Scan for the cell matching the given text and deliver its [x, y] coordinate at center. 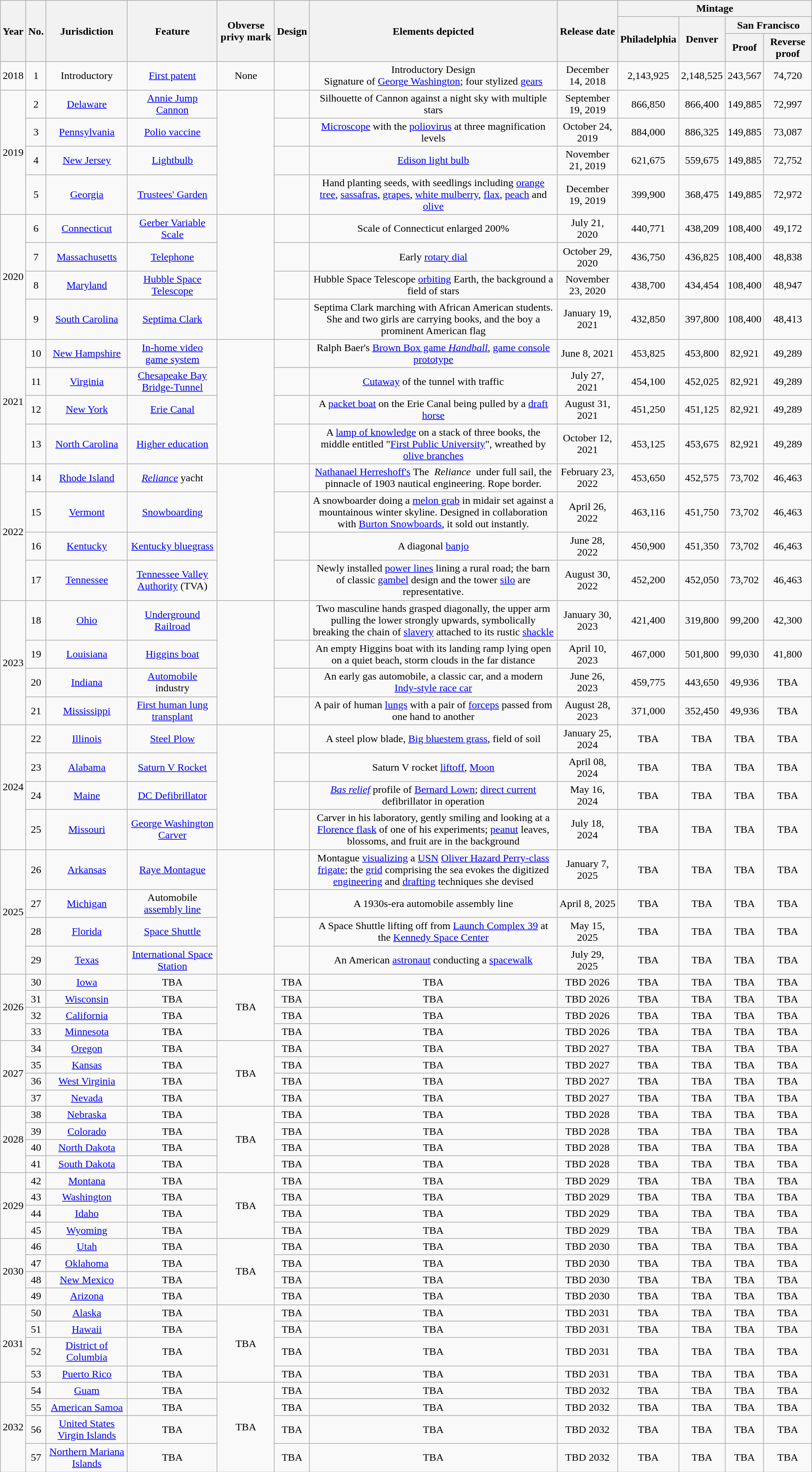
15 [36, 512]
Microscope with the poliovirus at three magnification levels [433, 132]
A steel plow blade, Big bluestem grass, field of soil [433, 739]
Introductory DesignSignature of George Washington; four stylized gears [433, 76]
39 [36, 1131]
432,850 [648, 319]
2030 [13, 1272]
29 [36, 960]
73,087 [788, 132]
Colorado [87, 1131]
August 28, 2023 [587, 711]
Alaska [87, 1313]
July 21, 2020 [587, 228]
49 [36, 1296]
450,900 [648, 546]
30 [36, 982]
Philadelphia [648, 39]
8 [36, 285]
99,030 [744, 654]
21 [36, 711]
467,000 [648, 654]
Septima Clark [173, 319]
7 [36, 257]
Florida [87, 932]
72,752 [788, 161]
Underground Railroad [173, 620]
Wyoming [87, 1230]
50 [36, 1313]
Steel Plow [173, 739]
Nathanael Herreshoff's The Reliance under full sail, the pinnacle of 1903 nautical engineering. Rope border. [433, 478]
11 [36, 382]
453,825 [648, 353]
57 [36, 1457]
Feature [173, 31]
District of Columbia [87, 1351]
352,450 [702, 711]
28 [36, 932]
20 [36, 682]
38 [36, 1114]
California [87, 1015]
27 [36, 904]
April 26, 2022 [587, 512]
434,454 [702, 285]
Northern Mariana Islands [87, 1457]
Puerto Rico [87, 1374]
453,650 [648, 478]
A Space Shuttle lifting off from Launch Complex 39 at the Kennedy Space Center [433, 932]
2025 [13, 912]
44 [36, 1214]
Guam [87, 1390]
2032 [13, 1427]
North Carolina [87, 444]
May 15, 2025 [587, 932]
Septima Clark marching with African American students. She and two girls are carrying books, and the boy a prominent American flag [433, 319]
48,413 [788, 319]
New York [87, 410]
Saturn V Rocket [173, 767]
George Washington Carver [173, 829]
April 8, 2025 [587, 904]
South Dakota [87, 1164]
36 [36, 1081]
Tennessee [87, 580]
33 [36, 1032]
436,825 [702, 257]
Wisconsin [87, 999]
February 23, 2022 [587, 478]
Space Shuttle [173, 932]
5 [36, 194]
An American astronaut conducting a spacewalk [433, 960]
June 8, 2021 [587, 353]
Denver [702, 39]
451,125 [702, 410]
72,972 [788, 194]
397,800 [702, 319]
45 [36, 1230]
Jurisdiction [87, 31]
Michigan [87, 904]
Nebraska [87, 1114]
74,720 [788, 76]
Idaho [87, 1214]
A 1930s-era automobile assembly line [433, 904]
2021 [13, 402]
Georgia [87, 194]
48 [36, 1280]
August 30, 2022 [587, 580]
34 [36, 1048]
Proof [744, 48]
A pair of human lungs with a pair of forceps passed from one hand to another [433, 711]
35 [36, 1065]
A lamp of knowledge on a stack of three books, the middle entitled "First Public University", wreathed by olive branches [433, 444]
2026 [13, 1007]
Indiana [87, 682]
17 [36, 580]
New Mexico [87, 1280]
October 29, 2020 [587, 257]
First patent [173, 76]
Mintage [715, 9]
January 30, 2023 [587, 620]
52 [36, 1351]
Snowboarding [173, 512]
Louisiana [87, 654]
No. [36, 31]
January 7, 2025 [587, 870]
438,700 [648, 285]
Virginia [87, 382]
72,997 [788, 104]
Montana [87, 1181]
56 [36, 1429]
September 19, 2019 [587, 104]
Ralph Baer's Brown Box game Handball, game console prototype [433, 353]
Ohio [87, 620]
49,172 [788, 228]
46 [36, 1247]
October 12, 2021 [587, 444]
621,675 [648, 161]
Newly installed power lines lining a rural road; the barn of classic gambel design and the tower silo are representative. [433, 580]
Silhouette of Cannon against a night sky with multiple stars [433, 104]
453,125 [648, 444]
American Samoa [87, 1407]
14 [36, 478]
42,300 [788, 620]
18 [36, 620]
459,775 [648, 682]
Kansas [87, 1065]
24 [36, 795]
19 [36, 654]
Polio vaccine [173, 132]
451,350 [702, 546]
Chesapeake Bay Bridge-Tunnel [173, 382]
West Virginia [87, 1081]
436,750 [648, 257]
Arizona [87, 1296]
Year [13, 31]
37 [36, 1098]
22 [36, 739]
July 18, 2024 [587, 829]
2 [36, 104]
454,100 [648, 382]
451,250 [648, 410]
Lightbulb [173, 161]
November 21, 2019 [587, 161]
13 [36, 444]
32 [36, 1015]
886,325 [702, 132]
16 [36, 546]
None [246, 76]
2023 [13, 662]
Higher education [173, 444]
25 [36, 829]
Release date [587, 31]
Telephone [173, 257]
A diagonal banjo [433, 546]
San Francisco [769, 25]
53 [36, 1374]
Hubble Space Telescope [173, 285]
438,209 [702, 228]
International Space Station [173, 960]
Alabama [87, 767]
2031 [13, 1344]
2027 [13, 1073]
440,771 [648, 228]
Maryland [87, 285]
Cutaway of the tunnel with traffic [433, 382]
Hand planting seeds, with seedlings including orange tree, sassafras, grapes, white mulberry, flax, peach and olive [433, 194]
Elements depicted [433, 31]
Minnesota [87, 1032]
48,947 [788, 285]
An early gas automobile, a classic car, and a modern Indy-style race car [433, 682]
2,143,925 [648, 76]
Introductory [87, 76]
Arkansas [87, 870]
Massachusetts [87, 257]
9 [36, 319]
Bas relief profile of Bernard Lown; direct current defibrillator in operation [433, 795]
6 [36, 228]
2,148,525 [702, 76]
Missouri [87, 829]
47 [36, 1263]
421,400 [648, 620]
Trustees' Garden [173, 194]
Gerber Variable Scale [173, 228]
April 08, 2024 [587, 767]
2029 [13, 1206]
443,650 [702, 682]
2022 [13, 532]
40 [36, 1147]
453,800 [702, 353]
31 [36, 999]
Obverse privy mark [246, 31]
Hubble Space Telescope orbiting Earth, the background a field of stars [433, 285]
452,050 [702, 580]
399,900 [648, 194]
41 [36, 1164]
3 [36, 132]
Kentucky [87, 546]
Raye Montague [173, 870]
United States Virgin Islands [87, 1429]
Utah [87, 1247]
South Carolina [87, 319]
North Dakota [87, 1147]
June 28, 2022 [587, 546]
January 25, 2024 [587, 739]
First human lung transplant [173, 711]
Automobile industry [173, 682]
May 16, 2024 [587, 795]
Illinois [87, 739]
26 [36, 870]
Rhode Island [87, 478]
Iowa [87, 982]
452,200 [648, 580]
1 [36, 76]
54 [36, 1390]
2024 [13, 787]
243,567 [744, 76]
A packet boat on the Erie Canal being pulled by a draft horse [433, 410]
Nevada [87, 1098]
41,800 [788, 654]
866,850 [648, 104]
Edison light bulb [433, 161]
2018 [13, 76]
452,575 [702, 478]
Maine [87, 795]
2028 [13, 1139]
319,800 [702, 620]
368,475 [702, 194]
884,000 [648, 132]
453,675 [702, 444]
559,675 [702, 161]
43 [36, 1197]
Mississippi [87, 711]
23 [36, 767]
July 27, 2021 [587, 382]
866,400 [702, 104]
Early rotary dial [433, 257]
501,800 [702, 654]
451,750 [702, 512]
10 [36, 353]
Reverse proof [788, 48]
51 [36, 1329]
Hawaii [87, 1329]
99,200 [744, 620]
October 24, 2019 [587, 132]
2020 [13, 277]
In-home video game system [173, 353]
January 19, 2021 [587, 319]
Washington [87, 1197]
Oregon [87, 1048]
48,838 [788, 257]
Connecticut [87, 228]
New Jersey [87, 161]
August 31, 2021 [587, 410]
December 19, 2019 [587, 194]
April 10, 2023 [587, 654]
July 29, 2025 [587, 960]
452,025 [702, 382]
Erie Canal [173, 410]
12 [36, 410]
An empty Higgins boat with its landing ramp lying open on a quiet beach, storm clouds in the far distance [433, 654]
42 [36, 1181]
DC Defibrillator [173, 795]
Automobile assembly line [173, 904]
November 23, 2020 [587, 285]
Delaware [87, 104]
Kentucky bluegrass [173, 546]
Scale of Connecticut enlarged 200% [433, 228]
June 26, 2023 [587, 682]
55 [36, 1407]
371,000 [648, 711]
Vermont [87, 512]
December 14, 2018 [587, 76]
Design [292, 31]
463,116 [648, 512]
Pennsylvania [87, 132]
Annie Jump Cannon [173, 104]
Reliance yacht [173, 478]
New Hampshire [87, 353]
Oklahoma [87, 1263]
2019 [13, 152]
4 [36, 161]
Texas [87, 960]
Higgins boat [173, 654]
Tennessee Valley Authority (TVA) [173, 580]
Saturn V rocket liftoff, Moon [433, 767]
